Determine the [x, y] coordinate at the center of the cell enclosing the given text.  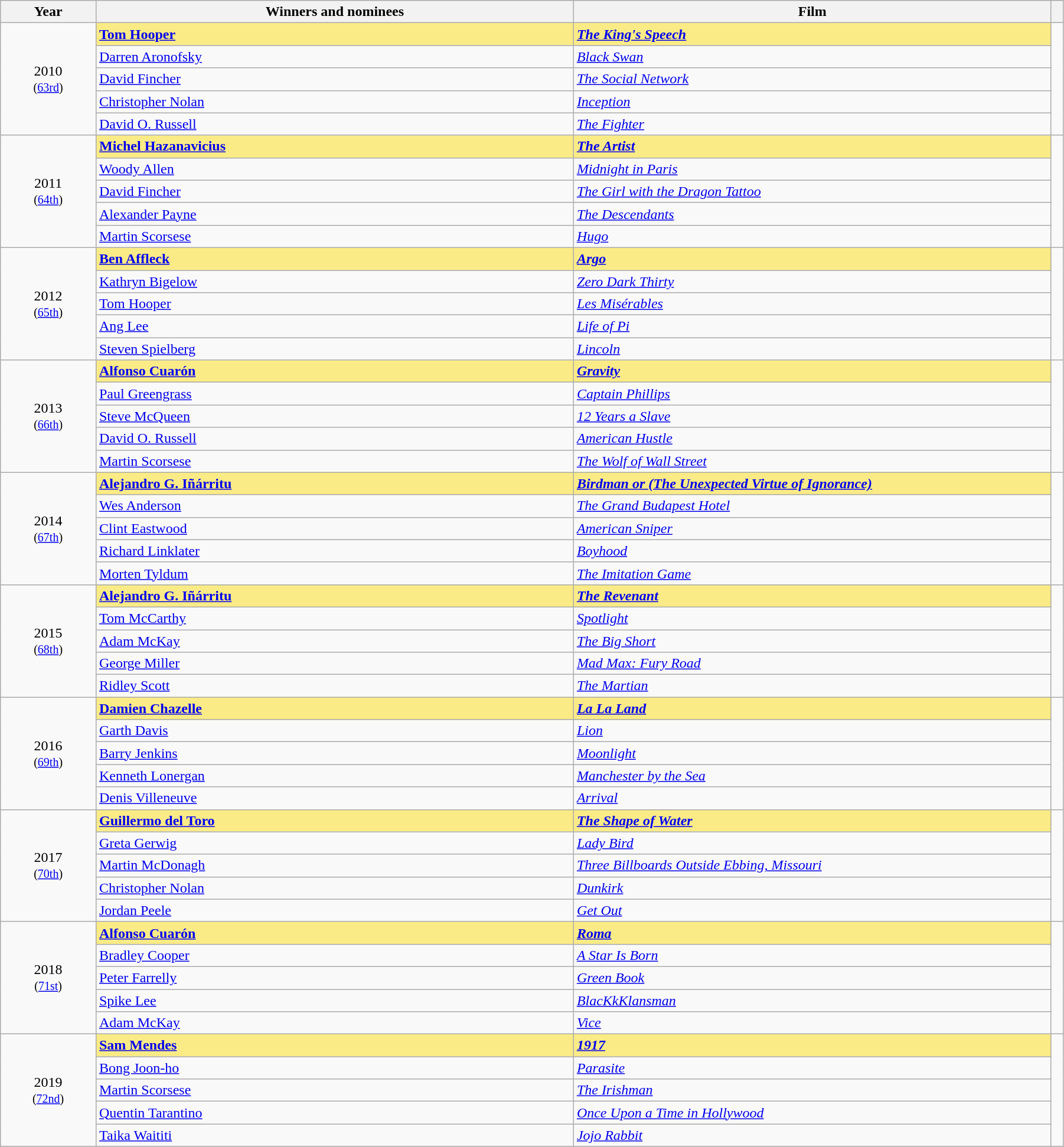
2012(65th) [48, 303]
The Fighter [812, 124]
Clint Eastwood [334, 528]
Moonlight [812, 753]
The Martian [812, 686]
The Descendants [812, 214]
Roma [812, 933]
Ang Lee [334, 326]
The Big Short [812, 641]
Once Upon a Time in Hollywood [812, 1113]
Dunkirk [812, 888]
The Irishman [812, 1090]
The Imitation Game [812, 573]
Morten Tyldum [334, 573]
Black Swan [812, 57]
The Girl with the Dragon Tattoo [812, 191]
Les Misérables [812, 304]
The Shape of Water [812, 821]
2014(67th) [48, 528]
The Revenant [812, 596]
American Sniper [812, 528]
La La Land [812, 708]
Spike Lee [334, 1001]
Alexander Payne [334, 214]
Boyhood [812, 551]
American Hustle [812, 439]
The Grand Budapest Hotel [812, 506]
Denis Villeneuve [334, 798]
Darren Aronofsky [334, 57]
Argo [812, 259]
A Star Is Born [812, 955]
2010(63rd) [48, 79]
Peter Farrelly [334, 978]
The Wolf of Wall Street [812, 461]
Kathryn Bigelow [334, 282]
Gravity [812, 371]
Life of Pi [812, 326]
Film [812, 12]
Green Book [812, 978]
Kenneth Lonergan [334, 776]
Three Billboards Outside Ebbing, Missouri [812, 865]
Mad Max: Fury Road [812, 664]
Sam Mendes [334, 1045]
Get Out [812, 910]
Lincoln [812, 349]
Taika Waititi [334, 1135]
Vice [812, 1023]
Bong Joon-ho [334, 1068]
Steven Spielberg [334, 349]
Midnight in Paris [812, 169]
Spotlight [812, 618]
Inception [812, 102]
BlacKkKlansman [812, 1001]
Lion [812, 731]
Barry Jenkins [334, 753]
The Social Network [812, 79]
Year [48, 12]
2016(69th) [48, 753]
Parasite [812, 1068]
Michel Hazanavicius [334, 146]
Martin McDonagh [334, 865]
2019(72nd) [48, 1090]
The Artist [812, 146]
2011(64th) [48, 191]
Jordan Peele [334, 910]
Ben Affleck [334, 259]
Bradley Cooper [334, 955]
Damien Chazelle [334, 708]
Garth Davis [334, 731]
2018(71st) [48, 978]
Woody Allen [334, 169]
Lady Bird [812, 843]
12 Years a Slave [812, 416]
Captain Phillips [812, 394]
Quentin Tarantino [334, 1113]
Ridley Scott [334, 686]
Guillermo del Toro [334, 821]
2013(66th) [48, 416]
Birdman or (The Unexpected Virtue of Ignorance) [812, 483]
Manchester by the Sea [812, 776]
Winners and nominees [334, 12]
Richard Linklater [334, 551]
Arrival [812, 798]
Tom McCarthy [334, 618]
2017(70th) [48, 865]
Wes Anderson [334, 506]
George Miller [334, 664]
Greta Gerwig [334, 843]
Steve McQueen [334, 416]
Zero Dark Thirty [812, 282]
The King's Speech [812, 34]
Jojo Rabbit [812, 1135]
Hugo [812, 236]
2015(68th) [48, 641]
Paul Greengrass [334, 394]
1917 [812, 1045]
